Determine the [X, Y] coordinate at the center of the cell enclosing the given text.  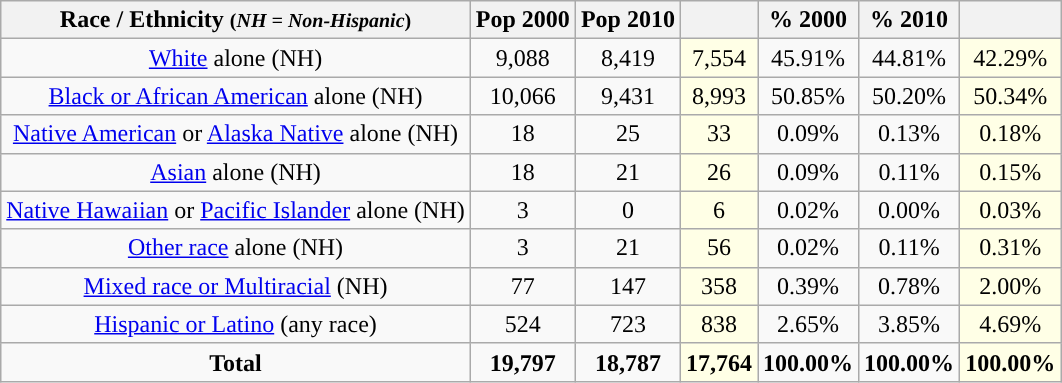
0.15% [1010, 172]
56 [718, 248]
0.18% [1010, 134]
8,993 [718, 96]
0.13% [910, 134]
44.81% [910, 58]
Native American or Alaska Native alone (NH) [236, 134]
50.20% [910, 96]
Pop 2010 [628, 20]
7,554 [718, 58]
17,764 [718, 362]
26 [718, 172]
3.85% [910, 324]
0.03% [1010, 210]
0.39% [808, 286]
Pop 2000 [522, 20]
Other race alone (NH) [236, 248]
2.65% [808, 324]
9,088 [522, 58]
147 [628, 286]
Native Hawaiian or Pacific Islander alone (NH) [236, 210]
0.31% [1010, 248]
Total [236, 362]
33 [718, 134]
8,419 [628, 58]
Race / Ethnicity (NH = Non-Hispanic) [236, 20]
% 2000 [808, 20]
Asian alone (NH) [236, 172]
4.69% [1010, 324]
723 [628, 324]
358 [718, 286]
77 [522, 286]
0.00% [910, 210]
45.91% [808, 58]
Mixed race or Multiracial (NH) [236, 286]
0 [628, 210]
25 [628, 134]
50.85% [808, 96]
Black or African American alone (NH) [236, 96]
6 [718, 210]
42.29% [1010, 58]
White alone (NH) [236, 58]
Hispanic or Latino (any race) [236, 324]
18,787 [628, 362]
10,066 [522, 96]
19,797 [522, 362]
2.00% [1010, 286]
838 [718, 324]
% 2010 [910, 20]
0.78% [910, 286]
524 [522, 324]
9,431 [628, 96]
50.34% [1010, 96]
